Identify which cell holds the provided text, then report its [X, Y] central coordinate. 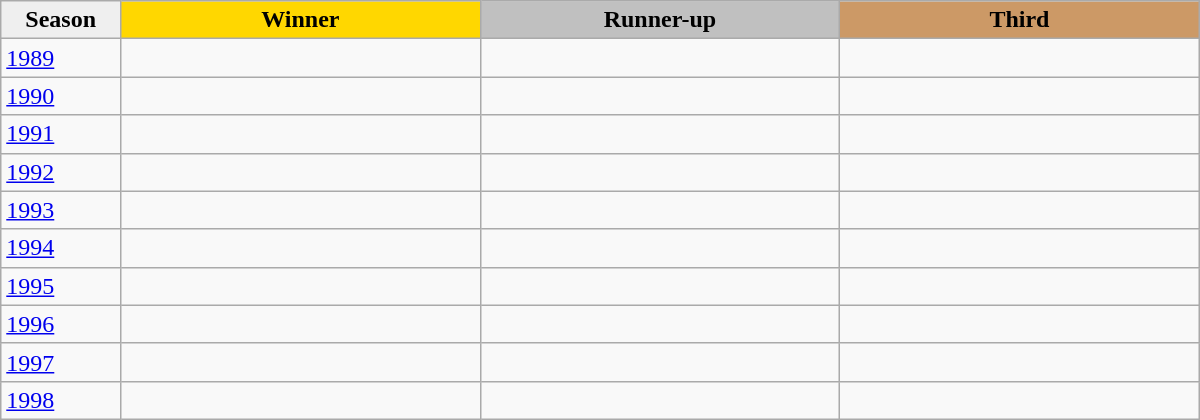
Season [61, 20]
1995 [61, 286]
1992 [61, 172]
Winner [301, 20]
1994 [61, 248]
1991 [61, 134]
1990 [61, 96]
1989 [61, 58]
1993 [61, 210]
1997 [61, 362]
Third [1020, 20]
1996 [61, 324]
1998 [61, 400]
Runner-up [660, 20]
